Return the [X, Y] coordinate for the center point of the cell that contains the specified text.  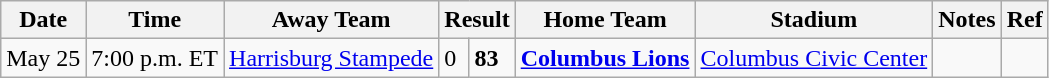
Away Team [332, 20]
Columbus Civic Center [814, 58]
Columbus Lions [605, 58]
0 [454, 58]
Stadium [814, 20]
7:00 p.m. ET [155, 58]
83 [492, 58]
Date [44, 20]
Notes [967, 20]
Home Team [605, 20]
Harrisburg Stampede [332, 58]
Time [155, 20]
Result [477, 20]
May 25 [44, 58]
Ref [1024, 20]
